Provide the (X, Y) coordinate of the cell's center where the given text is located.  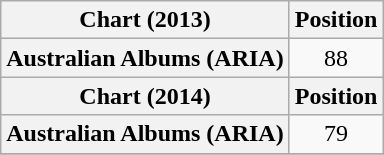
88 (336, 58)
Chart (2014) (145, 96)
Chart (2013) (145, 20)
79 (336, 134)
